For the text-containing cell, return its midpoint in (X, Y) coordinate format. 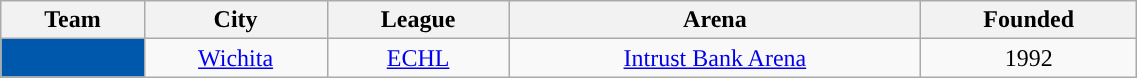
ECHL (418, 58)
Founded (1029, 20)
City (236, 20)
Intrust Bank Arena (714, 58)
Wichita (236, 58)
Team (72, 20)
Arena (714, 20)
1992 (1029, 58)
League (418, 20)
